Determine the (x, y) coordinate at the center of the cell enclosing the given text.  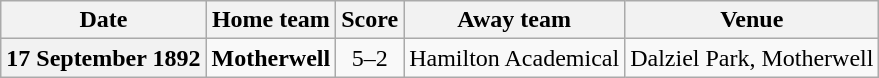
Score (370, 20)
17 September 1892 (104, 58)
Home team (271, 20)
Date (104, 20)
Away team (514, 20)
Dalziel Park, Motherwell (752, 58)
Hamilton Academical (514, 58)
5–2 (370, 58)
Motherwell (271, 58)
Venue (752, 20)
